For the text-containing cell, return its midpoint in (x, y) coordinate format. 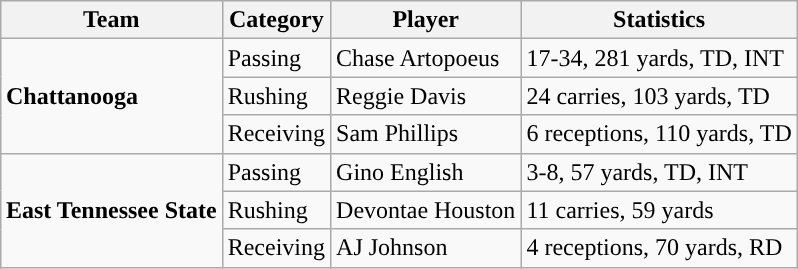
17-34, 281 yards, TD, INT (659, 58)
Devontae Houston (426, 210)
11 carries, 59 yards (659, 210)
6 receptions, 110 yards, TD (659, 134)
Chase Artopoeus (426, 58)
Sam Phillips (426, 134)
Chattanooga (111, 96)
Statistics (659, 20)
4 receptions, 70 yards, RD (659, 248)
Category (276, 20)
East Tennessee State (111, 210)
Gino English (426, 172)
Player (426, 20)
AJ Johnson (426, 248)
Team (111, 20)
3-8, 57 yards, TD, INT (659, 172)
Reggie Davis (426, 96)
24 carries, 103 yards, TD (659, 96)
